Determine the [X, Y] coordinate at the center of the cell enclosing the given text.  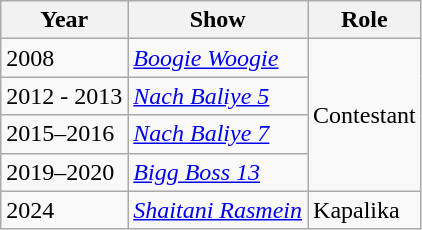
Bigg Boss 13 [218, 172]
2008 [64, 58]
Shaitani Rasmein [218, 210]
2012 - 2013 [64, 96]
2015–2016 [64, 134]
Boogie Woogie [218, 58]
2019–2020 [64, 172]
Role [365, 20]
Kapalika [365, 210]
Year [64, 20]
Contestant [365, 115]
2024 [64, 210]
Show [218, 20]
Nach Baliye 5 [218, 96]
Nach Baliye 7 [218, 134]
